Capture the cell that displays the provided text and extract its (X, Y) central coordinate. 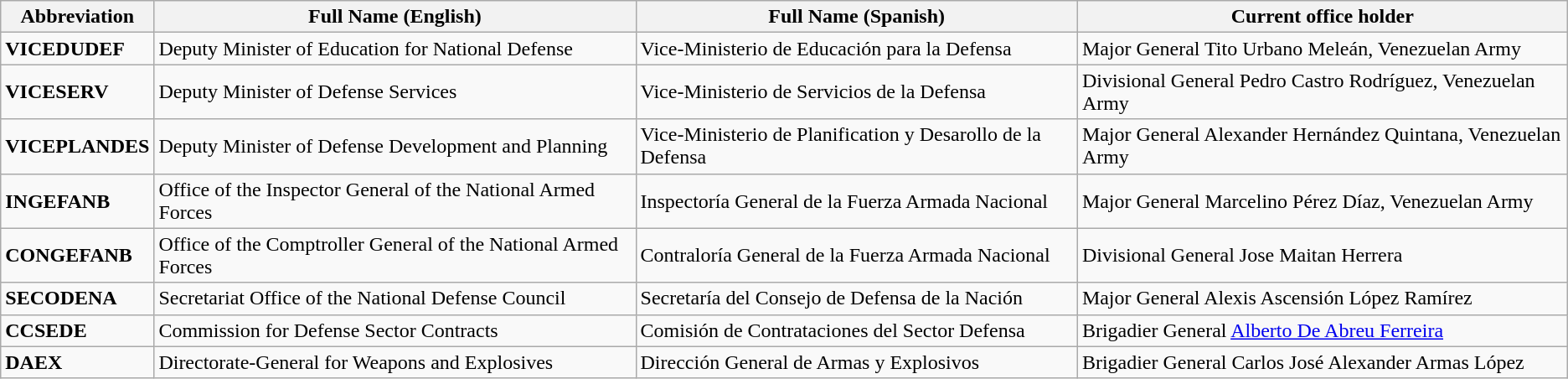
Major General Tito Urbano Meleán, Venezuelan Army (1322, 49)
Major General Alexis Ascensión López Ramírez (1322, 299)
SECODENA (77, 299)
Divisional General Jose Maitan Herrera (1322, 255)
Secretariat Office of the National Defense Council (395, 299)
DAEX (77, 362)
Full Name (English) (395, 17)
Secretaría del Consejo de Defensa de la Nación (856, 299)
Deputy Minister of Education for National Defense (395, 49)
Current office holder (1322, 17)
VICESERV (77, 92)
Divisional General Pedro Castro Rodríguez, Venezuelan Army (1322, 92)
Major General Alexander Hernández Quintana, Venezuelan Army (1322, 146)
VICEDUDEF (77, 49)
Brigadier General Carlos José Alexander Armas López (1322, 362)
Dirección General de Armas y Explosivos (856, 362)
Full Name (Spanish) (856, 17)
Vice-Ministerio de Planification y Desarollo de la Defensa (856, 146)
Major General Marcelino Pérez Díaz, Venezuelan Army (1322, 201)
Brigadier General Alberto De Abreu Ferreira (1322, 330)
INGEFANB (77, 201)
Deputy Minister of Defense Development and Planning (395, 146)
Commission for Defense Sector Contracts (395, 330)
CCSEDE (77, 330)
CONGEFANB (77, 255)
Abbreviation (77, 17)
Deputy Minister of Defense Services (395, 92)
Comisión de Contrataciones del Sector Defensa (856, 330)
Inspectoría General de la Fuerza Armada Nacional (856, 201)
Directorate-General for Weapons and Explosives (395, 362)
Vice-Ministerio de Servicios de la Defensa (856, 92)
Vice-Ministerio de Educación para la Defensa (856, 49)
Office of the Comptroller General of the National Armed Forces (395, 255)
Office of the Inspector General of the National Armed Forces (395, 201)
Contraloría General de la Fuerza Armada Nacional (856, 255)
VICEPLANDES (77, 146)
